Locate the cell with the specified text and output its (x, y) center coordinate. 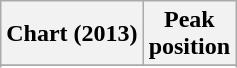
Peakposition (189, 34)
Chart (2013) (72, 34)
